Capture the cell that displays the provided text and extract its [X, Y] central coordinate. 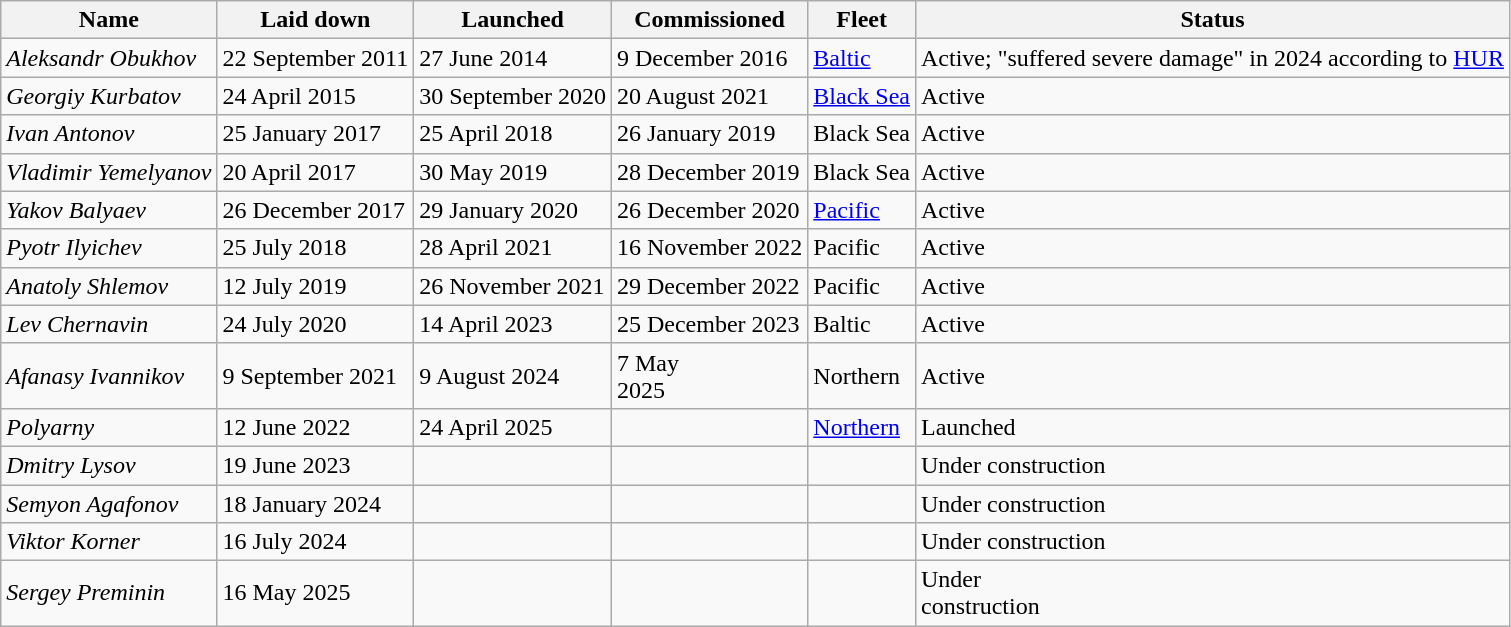
26 November 2021 [513, 286]
16 November 2022 [709, 248]
Yakov Balyaev [109, 210]
12 June 2022 [316, 427]
25 December 2023 [709, 324]
27 June 2014 [513, 58]
12 July 2019 [316, 286]
26 December 2017 [316, 210]
Laid down [316, 20]
29 December 2022 [709, 286]
26 December 2020 [709, 210]
Fleet [862, 20]
Polyarny [109, 427]
Georgiy Kurbatov [109, 96]
Sergey Preminin [109, 594]
26 January 2019 [709, 134]
16 May 2025 [316, 594]
Status [1212, 20]
9 December 2016 [709, 58]
Ivan Antonov [109, 134]
Viktor Korner [109, 542]
28 April 2021 [513, 248]
16 July 2024 [316, 542]
25 January 2017 [316, 134]
Commissioned [709, 20]
Afanasy Ivannikov [109, 376]
Name [109, 20]
Dmitry Lysov [109, 465]
Pyotr Ilyichev [109, 248]
29 January 2020 [513, 210]
24 July 2020 [316, 324]
24 April 2025 [513, 427]
7 May2025 [709, 376]
Underconstruction [1212, 594]
Vladimir Yemelyanov [109, 172]
18 January 2024 [316, 503]
19 June 2023 [316, 465]
20 April 2017 [316, 172]
28 December 2019 [709, 172]
20 August 2021 [709, 96]
Semyon Agafonov [109, 503]
24 April 2015 [316, 96]
9 August 2024 [513, 376]
Lev Chernavin [109, 324]
Anatoly Shlemov [109, 286]
Active; "suffered severe damage" in 2024 according to HUR [1212, 58]
14 April 2023 [513, 324]
22 September 2011 [316, 58]
Aleksandr Obukhov [109, 58]
30 September 2020 [513, 96]
30 May 2019 [513, 172]
25 July 2018 [316, 248]
9 September 2021 [316, 376]
25 April 2018 [513, 134]
